Capture the cell that displays the provided text and extract its [x, y] central coordinate. 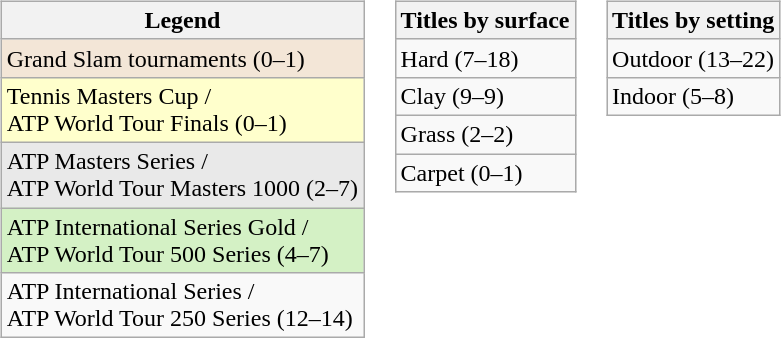
Clay (9–9) [485, 96]
ATP Masters Series / ATP World Tour Masters 1000 (2–7) [182, 174]
Grand Slam tournaments (0–1) [182, 58]
Tennis Masters Cup / ATP World Tour Finals (0–1) [182, 110]
Carpet (0–1) [485, 173]
ATP International Series Gold / ATP World Tour 500 Series (4–7) [182, 240]
Hard (7–18) [485, 58]
Outdoor (13–22) [694, 58]
Legend [182, 20]
ATP International Series / ATP World Tour 250 Series (12–14) [182, 306]
Titles by surface [485, 20]
Titles by setting [694, 20]
Grass (2–2) [485, 134]
Indoor (5–8) [694, 96]
